Detect which cell encompasses the target text, then output its (X, Y) center coordinate. 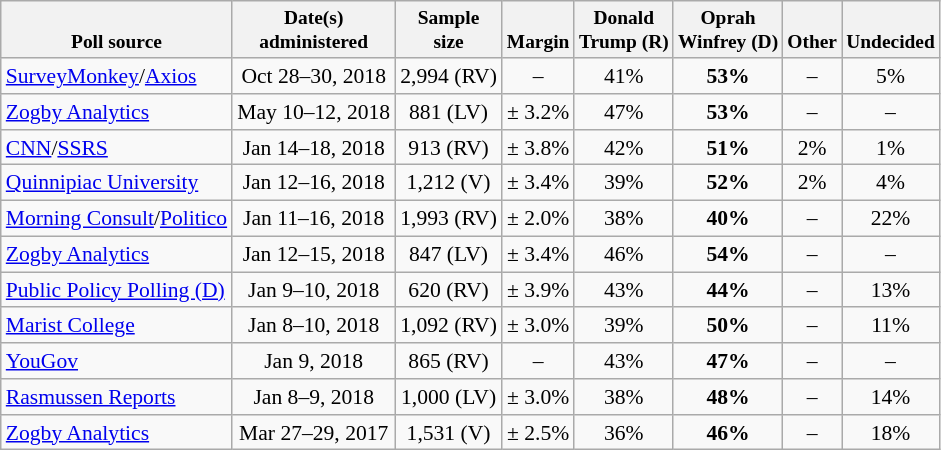
4% (891, 183)
Jan 8–9, 2018 (314, 397)
1,000 (LV) (448, 397)
42% (624, 148)
50% (728, 326)
Poll source (116, 30)
Samplesize (448, 30)
48% (728, 397)
54% (728, 254)
Rasmussen Reports (116, 397)
13% (891, 290)
Jan 12–16, 2018 (314, 183)
Marist College (116, 326)
1,212 (V) (448, 183)
847 (LV) (448, 254)
881 (LV) (448, 112)
Jan 9–10, 2018 (314, 290)
OprahWinfrey (D) (728, 30)
913 (RV) (448, 148)
CNN/SSRS (116, 148)
40% (728, 219)
DonaldTrump (R) (624, 30)
Margin (538, 30)
Quinnipiac University (116, 183)
± 2.0% (538, 219)
Other (812, 30)
51% (728, 148)
± 3.9% (538, 290)
± 3.8% (538, 148)
SurveyMonkey/Axios (116, 76)
Jan 12–15, 2018 (314, 254)
Jan 11–16, 2018 (314, 219)
22% (891, 219)
± 3.2% (538, 112)
14% (891, 397)
Date(s)administered (314, 30)
2,994 (RV) (448, 76)
Jan 14–18, 2018 (314, 148)
May 10–12, 2018 (314, 112)
52% (728, 183)
620 (RV) (448, 290)
Jan 9, 2018 (314, 361)
865 (RV) (448, 361)
Oct 28–30, 2018 (314, 76)
1,993 (RV) (448, 219)
1,092 (RV) (448, 326)
Morning Consult/Politico (116, 219)
5% (891, 76)
Jan 8–10, 2018 (314, 326)
41% (624, 76)
46% (624, 254)
11% (891, 326)
Public Policy Polling (D) (116, 290)
44% (728, 290)
YouGov (116, 361)
1% (891, 148)
Undecided (891, 30)
